Find where the given text appears and provide that cell's center as [x, y] coordinate. 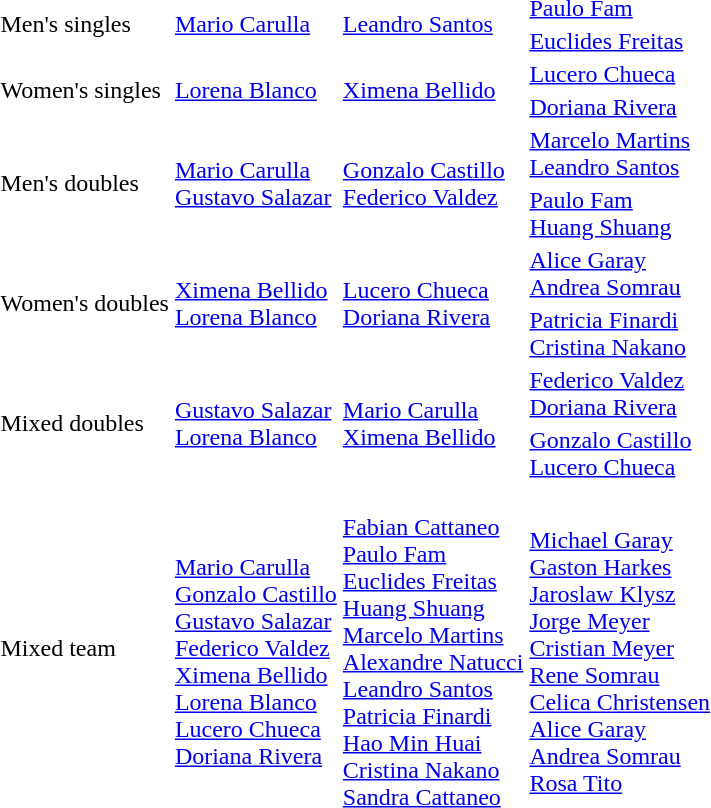
Ximena Bellido Lorena Blanco [256, 304]
Lucero Chueca Doriana Rivera [433, 304]
Mario Carulla Ximena Bellido [433, 424]
Mario Carulla Gustavo Salazar [256, 184]
Gustavo Salazar Lorena Blanco [256, 424]
Lorena Blanco [256, 90]
Ximena Bellido [433, 90]
Gonzalo Castillo Federico Valdez [433, 184]
